Provide the (X, Y) coordinate of the cell's center where the given text is located.  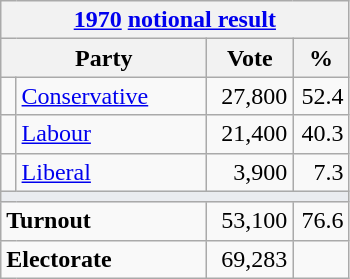
21,400 (250, 134)
40.3 (321, 134)
Labour (112, 134)
Vote (250, 58)
Conservative (112, 96)
53,100 (250, 221)
27,800 (250, 96)
7.3 (321, 172)
Party (104, 58)
1970 notional result (175, 20)
3,900 (250, 172)
69,283 (250, 259)
76.6 (321, 221)
% (321, 58)
Turnout (104, 221)
52.4 (321, 96)
Electorate (104, 259)
Liberal (112, 172)
